Return (x, y) of the center of cell containing provided text 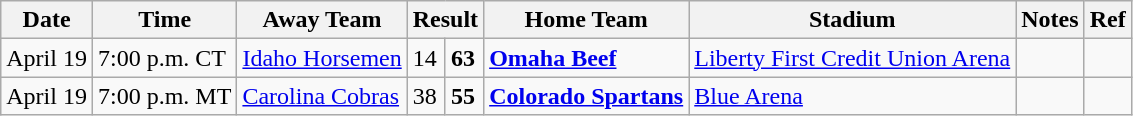
Omaha Beef (586, 58)
Carolina Cobras (322, 96)
63 (464, 58)
Result (445, 20)
7:00 p.m. CT (164, 58)
Time (164, 20)
Date (47, 20)
Colorado Spartans (586, 96)
7:00 p.m. MT (164, 96)
Idaho Horsemen (322, 58)
Ref (1108, 20)
Liberty First Credit Union Arena (852, 58)
Home Team (586, 20)
Away Team (322, 20)
14 (426, 58)
Notes (1050, 20)
Stadium (852, 20)
55 (464, 96)
Blue Arena (852, 96)
38 (426, 96)
